Identify which cell holds the provided text, then report its [X, Y] central coordinate. 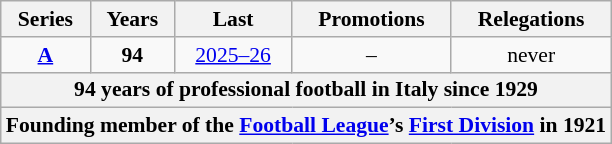
A [46, 55]
2025–26 [232, 55]
Series [46, 19]
Founding member of the Football League’s First Division in 1921 [306, 126]
– [372, 55]
Last [232, 19]
Years [132, 19]
never [531, 55]
94 [132, 55]
Relegations [531, 19]
Promotions [372, 19]
94 years of professional football in Italy since 1929 [306, 90]
